Locate the cell with the specified text and output its [x, y] center coordinate. 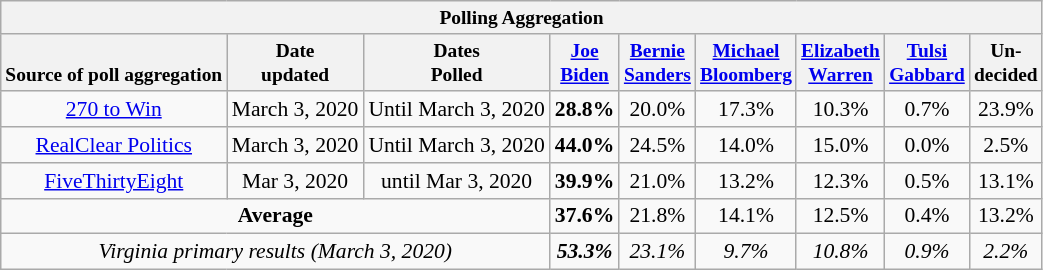
270 to Win [114, 110]
Polling Aggregation [522, 18]
37.6% [584, 216]
14.0% [746, 145]
0.0% [928, 145]
20.0% [657, 110]
23.9% [1006, 110]
Average [276, 216]
Un-decided [1006, 62]
MichaelBloomberg [746, 62]
21.8% [657, 216]
2.5% [1006, 145]
10.3% [840, 110]
14.1% [746, 216]
FiveThirtyEight [114, 181]
17.3% [746, 110]
JoeBiden [584, 62]
15.0% [840, 145]
Mar 3, 2020 [296, 181]
0.5% [928, 181]
53.3% [584, 252]
Dateupdated [296, 62]
10.8% [840, 252]
12.3% [840, 181]
21.0% [657, 181]
RealClear Politics [114, 145]
until Mar 3, 2020 [456, 181]
DatesPolled [456, 62]
0.4% [928, 216]
BernieSanders [657, 62]
0.7% [928, 110]
2.2% [1006, 252]
Virginia primary results (March 3, 2020) [276, 252]
13.1% [1006, 181]
0.9% [928, 252]
28.8% [584, 110]
ElizabethWarren [840, 62]
12.5% [840, 216]
9.7% [746, 252]
TulsiGabbard [928, 62]
39.9% [584, 181]
Source of poll aggregation [114, 62]
23.1% [657, 252]
44.0% [584, 145]
24.5% [657, 145]
